Provide the [x, y] coordinate of the cell's center where the given text is located.  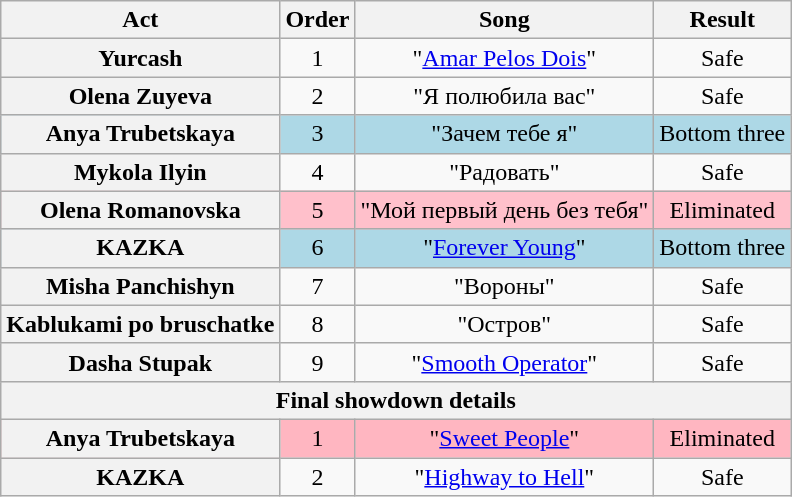
"Мой первый день без тебя" [504, 210]
Yurcash [140, 58]
"Остров" [504, 324]
Song [504, 20]
7 [318, 286]
Olena Romanovska [140, 210]
8 [318, 324]
3 [318, 134]
"Smooth Operator" [504, 362]
Order [318, 20]
Mykola Ilyin [140, 172]
"Sweet People" [504, 438]
Olena Zuyeva [140, 96]
"Forever Young" [504, 248]
4 [318, 172]
Kablukami po bruschatke [140, 324]
"Highway to Hell" [504, 477]
"Радовать" [504, 172]
9 [318, 362]
Dasha Stupak [140, 362]
"Amar Pelos Dois" [504, 58]
6 [318, 248]
Misha Panchishyn [140, 286]
"Я полюбила вас" [504, 96]
"Зачем тебе я" [504, 134]
Final showdown details [396, 400]
Result [722, 20]
Act [140, 20]
5 [318, 210]
"Вороны" [504, 286]
